Provide the [X, Y] coordinate of the cell's center where the given text is located.  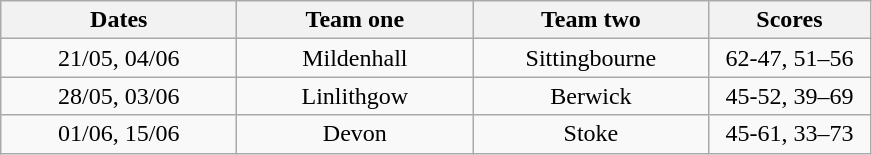
Linlithgow [355, 96]
Berwick [591, 96]
45-61, 33–73 [790, 134]
Sittingbourne [591, 58]
Dates [119, 20]
Mildenhall [355, 58]
21/05, 04/06 [119, 58]
62-47, 51–56 [790, 58]
Devon [355, 134]
45-52, 39–69 [790, 96]
Team two [591, 20]
01/06, 15/06 [119, 134]
Stoke [591, 134]
Team one [355, 20]
28/05, 03/06 [119, 96]
Scores [790, 20]
